Identify which cell holds the provided text, then report its (x, y) central coordinate. 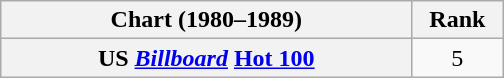
Rank (458, 20)
5 (458, 58)
US Billboard Hot 100 (206, 58)
Chart (1980–1989) (206, 20)
